Search for the cell housing the specified text and yield its (X, Y) center coordinate. 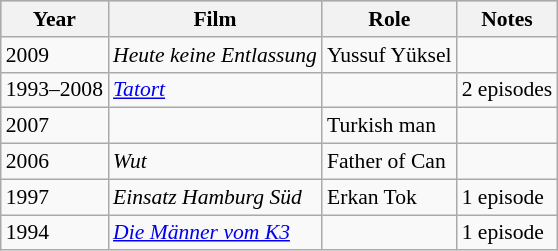
2 episodes (508, 90)
Year (54, 19)
1993–2008 (54, 90)
Turkish man (390, 126)
2006 (54, 162)
2009 (54, 55)
2007 (54, 126)
Heute keine Entlassung (215, 55)
Father of Can (390, 162)
Einsatz Hamburg Süd (215, 197)
1994 (54, 233)
Die Männer vom K3 (215, 233)
Tatort (215, 90)
Film (215, 19)
Yussuf Yüksel (390, 55)
Notes (508, 19)
Role (390, 19)
Wut (215, 162)
Erkan Tok (390, 197)
1997 (54, 197)
